Identify which cell holds the provided text, then report its [X, Y] central coordinate. 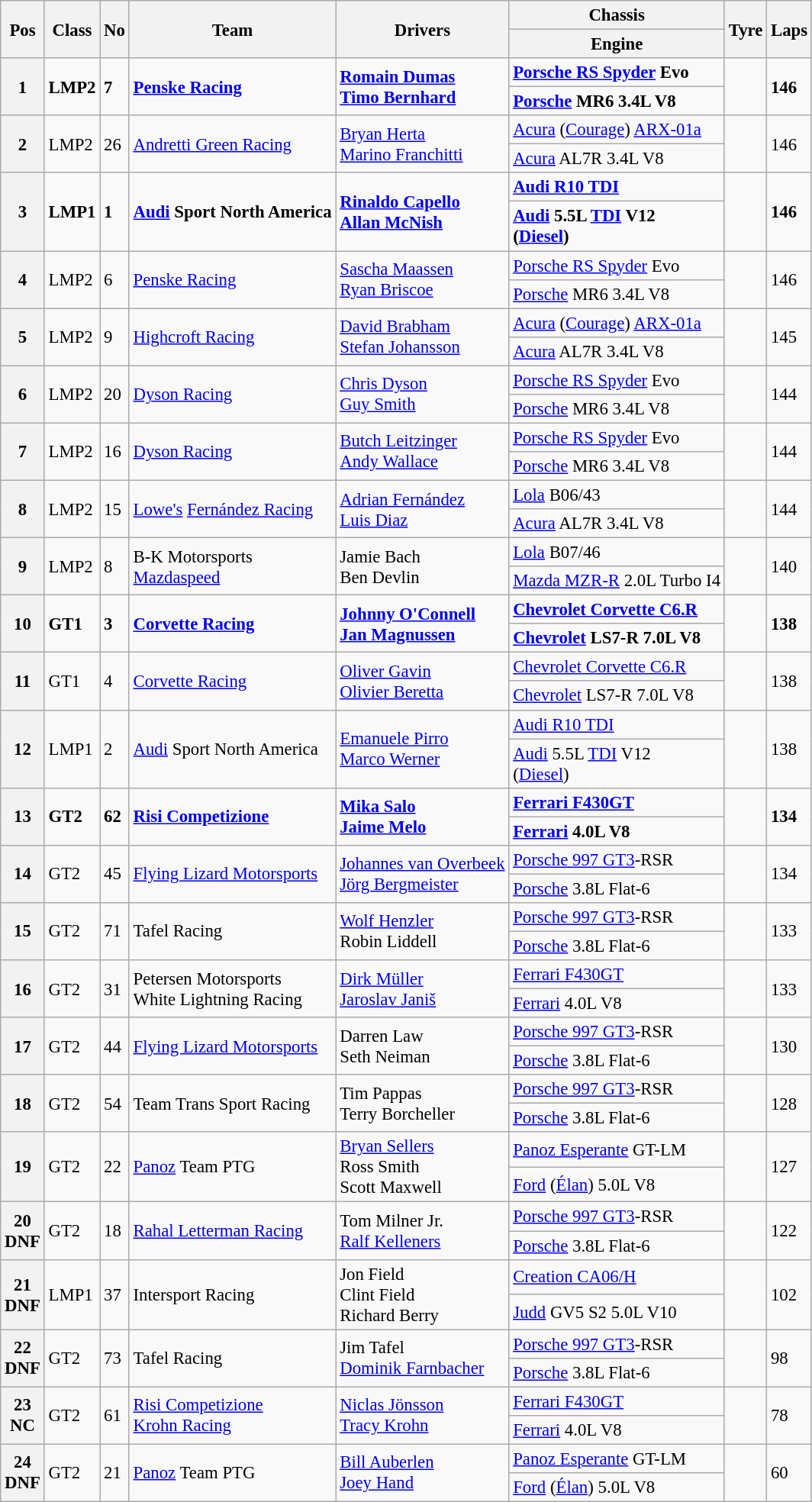
B-K Motorsports Mazdaspeed [232, 566]
Jamie Bach Ben Devlin [423, 566]
11 [23, 681]
130 [789, 1046]
26 [114, 143]
Romain Dumas Timo Bernhard [423, 87]
Emanuele Pirro Marco Werner [423, 749]
22 [114, 1168]
Risi Competizione [232, 817]
Lowe's Fernández Racing [232, 508]
71 [114, 931]
Rahal Letterman Racing [232, 1230]
61 [114, 1415]
Judd GV5 S2 5.0L V10 [617, 1312]
Jon Field Clint Field Richard Berry [423, 1294]
24DNF [23, 1473]
Highcroft Racing [232, 337]
Lola B07/46 [617, 553]
98 [789, 1359]
Mazda MZR-R 2.0L Turbo I4 [617, 581]
Risi Competizione Krohn Racing [232, 1415]
Jim Tafel Dominik Farnbacher [423, 1359]
Team Trans Sport Racing [232, 1104]
David Brabham Stefan Johansson [423, 337]
22DNF [23, 1359]
127 [789, 1168]
Chassis [617, 15]
Bryan Sellers Ross Smith Scott Maxwell [423, 1168]
140 [789, 566]
23NC [23, 1415]
Andretti Green Racing [232, 143]
No [114, 29]
Mika Salo Jaime Melo [423, 817]
21 [114, 1473]
Tyre [745, 29]
145 [789, 337]
5 [23, 337]
62 [114, 817]
Class [72, 29]
Sascha Maassen Ryan Briscoe [423, 279]
Butch Leitzinger Andy Wallace [423, 452]
122 [789, 1230]
Wolf Henzler Robin Liddell [423, 931]
Drivers [423, 29]
20 [114, 394]
Intersport Racing [232, 1294]
Chris Dyson Guy Smith [423, 394]
10 [23, 624]
73 [114, 1359]
45 [114, 875]
Tom Milner Jr. Ralf Kelleners [423, 1230]
21DNF [23, 1294]
Team [232, 29]
Oliver Gavin Olivier Beretta [423, 681]
Bryan Herta Marino Franchitti [423, 143]
Laps [789, 29]
Johnny O'Connell Jan Magnussen [423, 624]
Rinaldo Capello Allan McNish [423, 211]
19 [23, 1168]
31 [114, 989]
12 [23, 749]
17 [23, 1046]
Petersen Motorsports White Lightning Racing [232, 989]
102 [789, 1294]
60 [789, 1473]
Pos [23, 29]
Niclas Jönsson Tracy Krohn [423, 1415]
78 [789, 1415]
Adrian Fernández Luis Diaz [423, 508]
128 [789, 1104]
54 [114, 1104]
14 [23, 875]
Dirk Müller Jaroslav Janiš [423, 989]
Bill Auberlen Joey Hand [423, 1473]
Engine [617, 44]
44 [114, 1046]
Lola B06/43 [617, 495]
37 [114, 1294]
Tim Pappas Terry Borcheller [423, 1104]
Johannes van Overbeek Jörg Bergmeister [423, 875]
Darren Law Seth Neiman [423, 1046]
13 [23, 817]
20DNF [23, 1230]
Creation CA06/H [617, 1277]
